Identify which cell holds the provided text, then report its (X, Y) central coordinate. 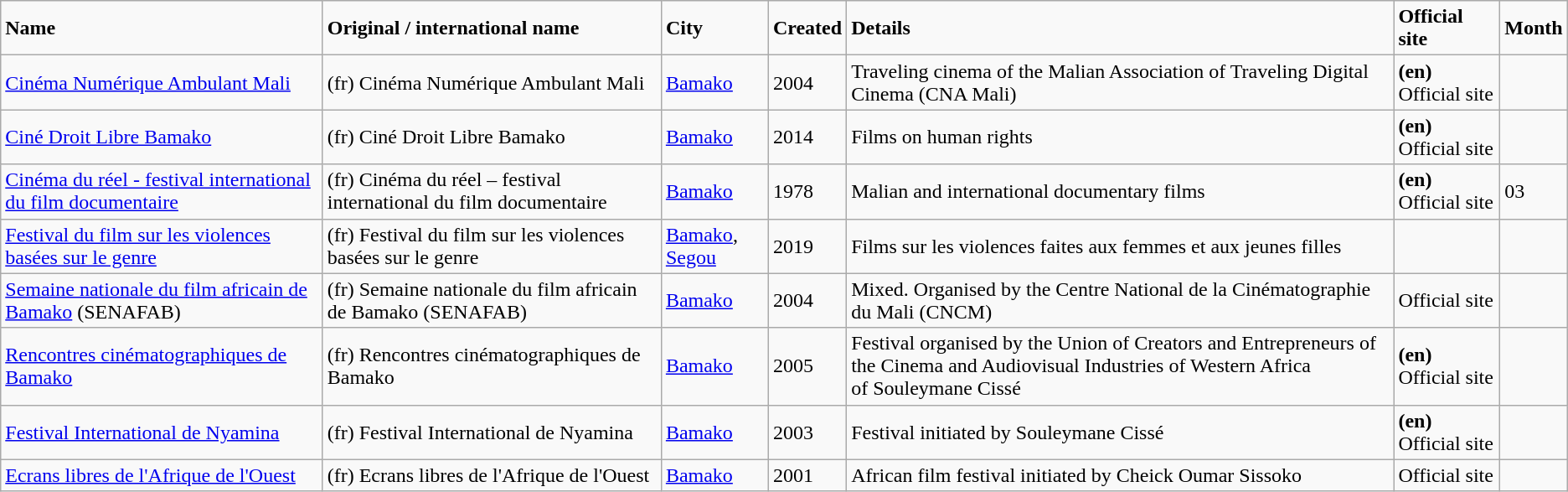
Cinéma Numérique Ambulant Mali (162, 82)
Films on human rights (1121, 137)
Ecrans libres de l'Afrique de l'Ouest (162, 475)
Semaine nationale du film africain de Bamako (SENAFAB) (162, 300)
Malian and international documentary films (1121, 191)
(fr) Rencontres cinématographiques de Bamako (492, 366)
(fr) Semaine nationale du film africain de Bamako (SENAFAB) (492, 300)
Month (1534, 28)
(fr) Ecrans libres de l'Afrique de l'Ouest (492, 475)
2003 (807, 432)
Festival du film sur les violences basées sur le genre (162, 246)
Cinéma du réel - festival international du film documentaire (162, 191)
Rencontres cinématographiques de Bamako (162, 366)
Festival initiated by Souleymane Cissé (1121, 432)
Mixed. Organised by the Centre National de la Cinématographie du Mali (CNCM) (1121, 300)
(fr) Cinéma Numérique Ambulant Mali (492, 82)
Created (807, 28)
1978 (807, 191)
03 (1534, 191)
Name (162, 28)
Festival International de Nyamina (162, 432)
City (714, 28)
2019 (807, 246)
(fr) Festival International de Nyamina (492, 432)
Ciné Droit Libre Bamako (162, 137)
2014 (807, 137)
2005 (807, 366)
Films sur les violences faites aux femmes et aux jeunes filles (1121, 246)
Details (1121, 28)
(fr) Ciné Droit Libre Bamako (492, 137)
African film festival initiated by Cheick Oumar Sissoko (1121, 475)
(fr) Festival du film sur les violences basées sur le genre (492, 246)
Bamako, Segou (714, 246)
2001 (807, 475)
(fr) Cinéma du réel – festival international du film documentaire (492, 191)
Festival organised by the Union of Creators and Entrepreneurs of the Cinema and Audiovisual Industries of Western Africaof Souleymane Cissé (1121, 366)
Traveling cinema of the Malian Association of Traveling Digital Cinema (CNA Mali) (1121, 82)
Original / international name (492, 28)
